Extract the (x, y) coordinate from the center of the cell holding the provided text.  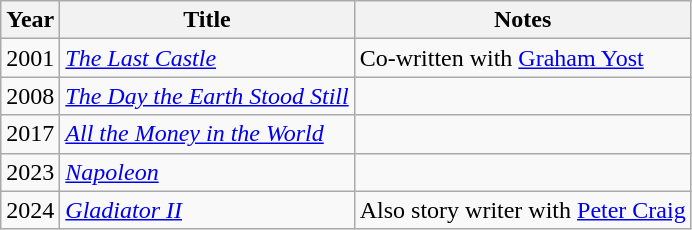
Napoleon (207, 172)
2023 (30, 172)
2008 (30, 96)
Gladiator II (207, 210)
The Day the Earth Stood Still (207, 96)
Title (207, 20)
All the Money in the World (207, 134)
Year (30, 20)
2017 (30, 134)
Notes (522, 20)
The Last Castle (207, 58)
2001 (30, 58)
2024 (30, 210)
Also story writer with Peter Craig (522, 210)
Co-written with Graham Yost (522, 58)
